For the text-containing cell, return its midpoint in (X, Y) coordinate format. 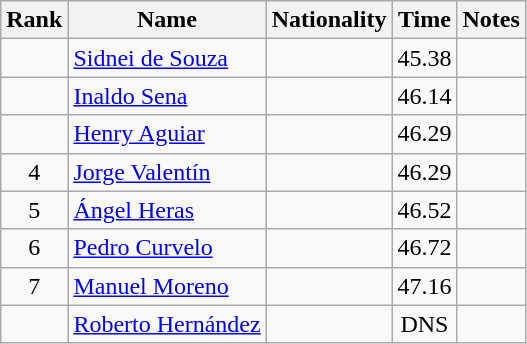
Henry Aguiar (167, 134)
Nationality (329, 20)
Jorge Valentín (167, 172)
47.16 (424, 286)
46.14 (424, 96)
Roberto Hernández (167, 324)
DNS (424, 324)
Inaldo Sena (167, 96)
45.38 (424, 58)
Sidnei de Souza (167, 58)
Rank (34, 20)
Time (424, 20)
Pedro Curvelo (167, 248)
46.72 (424, 248)
4 (34, 172)
46.52 (424, 210)
Notes (491, 20)
5 (34, 210)
Ángel Heras (167, 210)
Name (167, 20)
7 (34, 286)
6 (34, 248)
Manuel Moreno (167, 286)
